Capture the cell that displays the provided text and extract its [x, y] central coordinate. 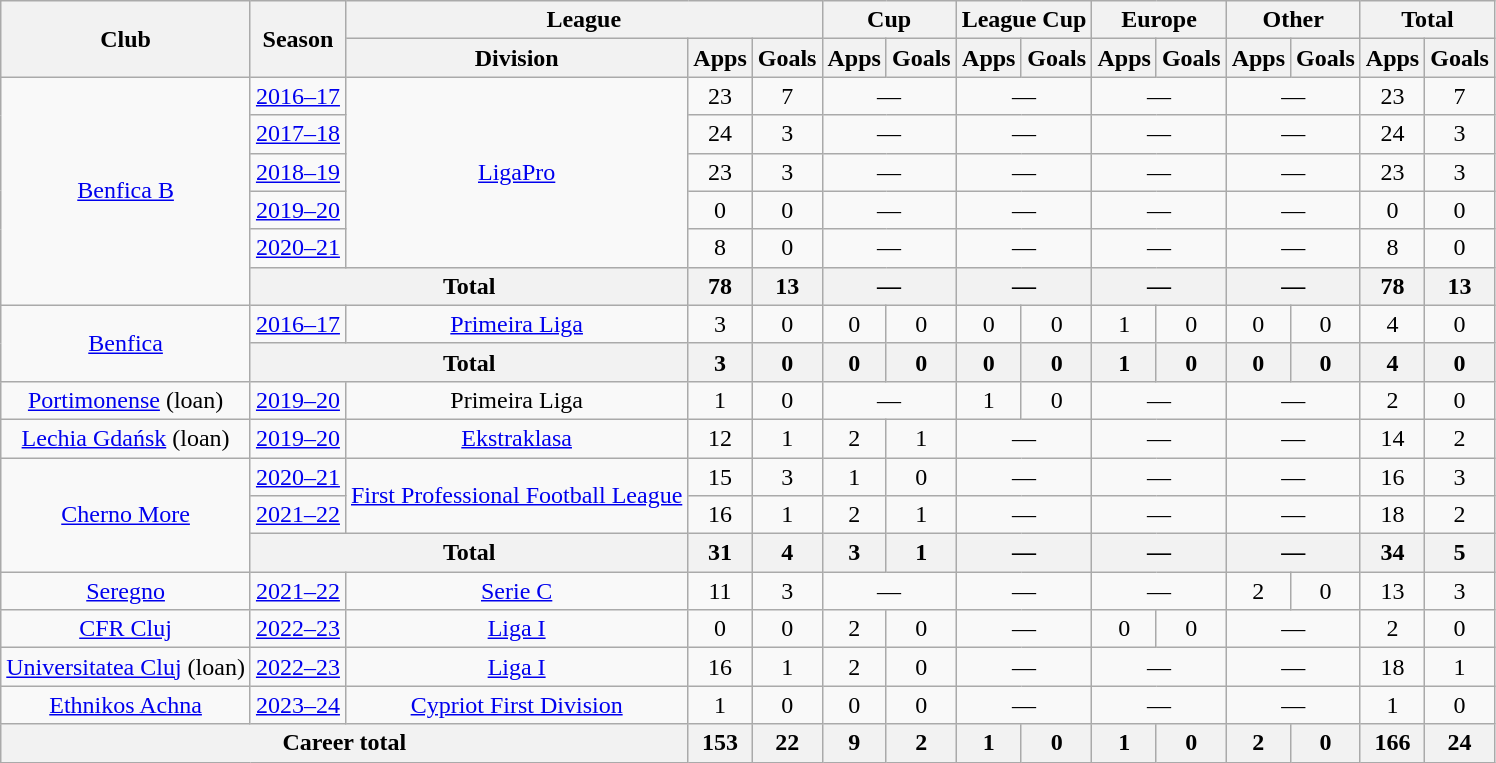
Serie C [516, 591]
12 [720, 438]
15 [720, 477]
League [584, 20]
153 [720, 743]
11 [720, 591]
Season [298, 39]
Cup [889, 20]
First Professional Football League [516, 496]
Cypriot First Division [516, 705]
Lechia Gdańsk (loan) [126, 438]
2017–18 [298, 134]
Seregno [126, 591]
22 [787, 743]
Ethnikos Achna [126, 705]
Career total [344, 743]
Club [126, 39]
Portimonense (loan) [126, 400]
5 [1460, 553]
LigaPro [516, 172]
34 [1392, 553]
Other [1293, 20]
CFR Cluj [126, 629]
Benfica B [126, 191]
Universitatea Cluj (loan) [126, 667]
166 [1392, 743]
League Cup [1024, 20]
31 [720, 553]
Benfica [126, 343]
Cherno More [126, 515]
Europe [1159, 20]
Ekstraklasa [516, 438]
2023–24 [298, 705]
9 [854, 743]
14 [1392, 438]
Division [516, 58]
2018–19 [298, 172]
